From the cell containing the given text, extract its center point as [X, Y] coordinate. 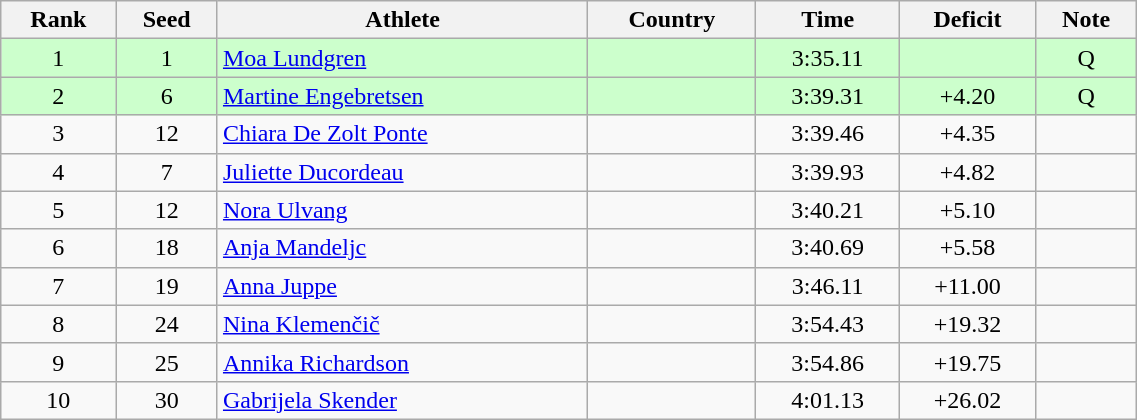
Juliette Ducordeau [402, 172]
3:39.31 [828, 96]
Anja Mandeljc [402, 248]
3:40.69 [828, 248]
3:39.46 [828, 134]
+4.20 [968, 96]
Gabrijela Skender [402, 400]
Note [1086, 20]
25 [166, 362]
18 [166, 248]
3:54.86 [828, 362]
10 [58, 400]
+19.75 [968, 362]
3:54.43 [828, 324]
Athlete [402, 20]
Seed [166, 20]
Anna Juppe [402, 286]
Deficit [968, 20]
3:46.11 [828, 286]
24 [166, 324]
2 [58, 96]
30 [166, 400]
Annika Richardson [402, 362]
+4.82 [968, 172]
5 [58, 210]
3 [58, 134]
4 [58, 172]
Martine Engebretsen [402, 96]
+19.32 [968, 324]
Nora Ulvang [402, 210]
9 [58, 362]
+4.35 [968, 134]
Rank [58, 20]
Country [672, 20]
8 [58, 324]
+5.10 [968, 210]
+26.02 [968, 400]
Time [828, 20]
+11.00 [968, 286]
3:40.21 [828, 210]
Nina Klemenčič [402, 324]
Chiara De Zolt Ponte [402, 134]
Moa Lundgren [402, 58]
3:35.11 [828, 58]
19 [166, 286]
4:01.13 [828, 400]
3:39.93 [828, 172]
+5.58 [968, 248]
